Provide the [x, y] coordinate of the cell's center where the given text is located.  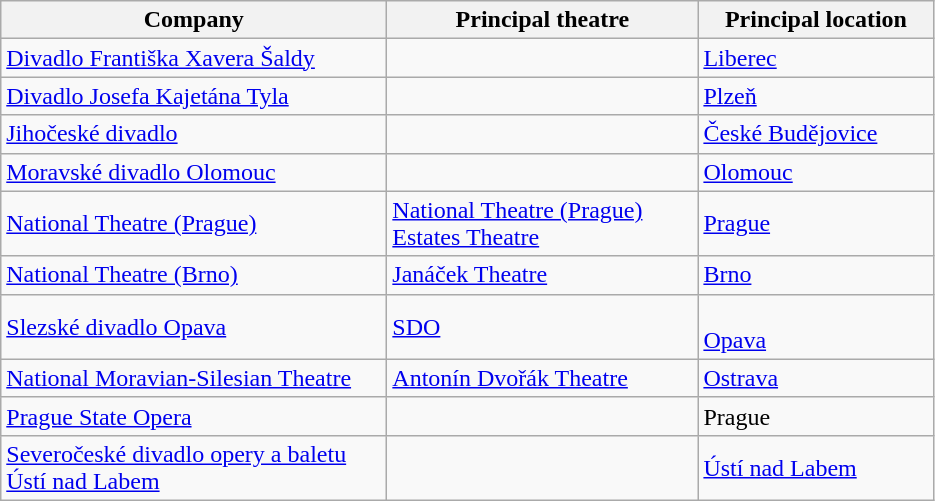
Moravské divadlo Olomouc [194, 172]
Principal location [816, 20]
Ústí nad Labem [816, 468]
České Budějovice [816, 134]
SDO [542, 326]
Plzeň [816, 96]
Slezské divadlo Opava [194, 326]
Company [194, 20]
Ostrava [816, 378]
Principal theatre [542, 20]
National Moravian-Silesian Theatre [194, 378]
Divadlo Josefa Kajetána Tyla [194, 96]
National Theatre (Prague)Estates Theatre [542, 224]
Brno [816, 275]
Divadlo Františka Xavera Šaldy [194, 58]
Severočeské divadlo opery a baletu Ústí nad Labem [194, 468]
National Theatre (Prague) [194, 224]
Janáček Theatre [542, 275]
Antonín Dvořák Theatre [542, 378]
Prague State Opera [194, 416]
Liberec [816, 58]
Jihočeské divadlo [194, 134]
National Theatre (Brno) [194, 275]
Olomouc [816, 172]
Opava [816, 326]
